Extract the (x, y) coordinate from the center of the cell holding the provided text.  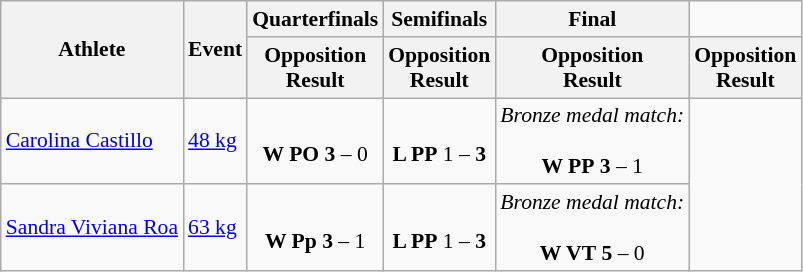
Quarterfinals (315, 19)
W PO 3 – 0 (315, 142)
Final (592, 19)
Semifinals (439, 19)
48 kg (215, 142)
Event (215, 50)
63 kg (215, 228)
Bronze medal match:W VT 5 – 0 (592, 228)
Sandra Viviana Roa (92, 228)
Carolina Castillo (92, 142)
Bronze medal match:W PP 3 – 1 (592, 142)
W Pp 3 – 1 (315, 228)
Athlete (92, 50)
